Identify which cell holds the provided text, then report its (X, Y) central coordinate. 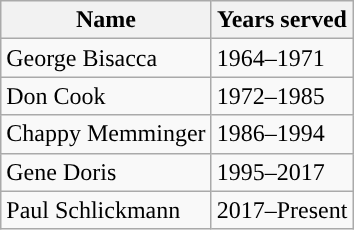
1964–1971 (282, 58)
Name (106, 20)
George Bisacca (106, 58)
1972–1985 (282, 96)
2017–Present (282, 210)
1986–1994 (282, 134)
Years served (282, 20)
Gene Doris (106, 172)
Chappy Memminger (106, 134)
Don Cook (106, 96)
1995–2017 (282, 172)
Paul Schlickmann (106, 210)
